For the text-containing cell, return its midpoint in [X, Y] coordinate format. 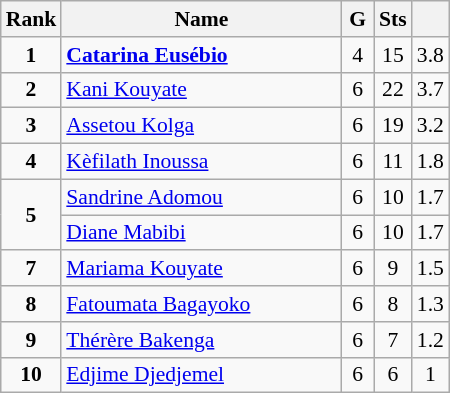
3 [32, 126]
Edjime Djedjemel [201, 375]
1.2 [430, 340]
19 [393, 126]
Kèfilath Inoussa [201, 162]
Sandrine Adomou [201, 197]
5 [32, 214]
Assetou Kolga [201, 126]
22 [393, 90]
Rank [32, 19]
3.8 [430, 55]
G [358, 19]
3.7 [430, 90]
Catarina Eusébio [201, 55]
1.5 [430, 269]
3.2 [430, 126]
1.3 [430, 304]
Kani Kouyate [201, 90]
Name [201, 19]
11 [393, 162]
Sts [393, 19]
Thérère Bakenga [201, 340]
Fatoumata Bagayoko [201, 304]
1.8 [430, 162]
2 [32, 90]
Diane Mabibi [201, 233]
15 [393, 55]
Mariama Kouyate [201, 269]
